Provide the [x, y] coordinate of the cell's center where the given text is located.  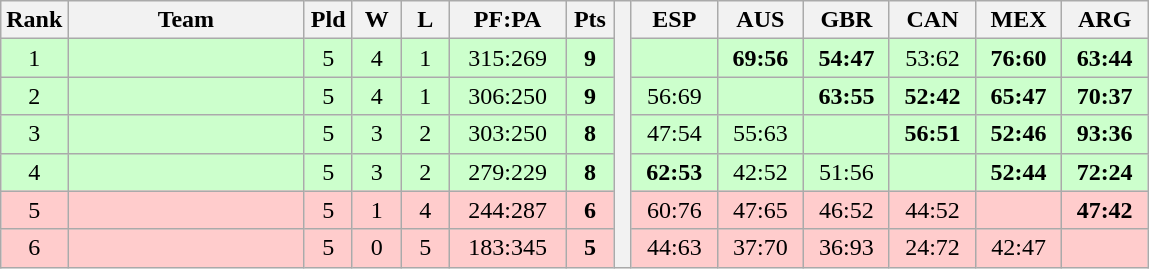
51:56 [846, 172]
42:52 [760, 172]
183:345 [508, 248]
63:44 [1105, 58]
47:54 [674, 134]
Rank [34, 20]
24:72 [932, 248]
PF:PA [508, 20]
56:69 [674, 96]
63:55 [846, 96]
65:47 [1019, 96]
60:76 [674, 210]
54:47 [846, 58]
52:42 [932, 96]
0 [376, 248]
279:229 [508, 172]
44:63 [674, 248]
ARG [1105, 20]
42:47 [1019, 248]
GBR [846, 20]
L [426, 20]
72:24 [1105, 172]
AUS [760, 20]
306:250 [508, 96]
47:65 [760, 210]
244:287 [508, 210]
52:46 [1019, 134]
56:51 [932, 134]
62:53 [674, 172]
93:36 [1105, 134]
52:44 [1019, 172]
315:269 [508, 58]
ESP [674, 20]
46:52 [846, 210]
W [376, 20]
55:63 [760, 134]
69:56 [760, 58]
36:93 [846, 248]
70:37 [1105, 96]
44:52 [932, 210]
Team [186, 20]
53:62 [932, 58]
47:42 [1105, 210]
CAN [932, 20]
37:70 [760, 248]
76:60 [1019, 58]
Pts [590, 20]
303:250 [508, 134]
MEX [1019, 20]
Pld [328, 20]
